Search for the cell housing the specified text and yield its [x, y] center coordinate. 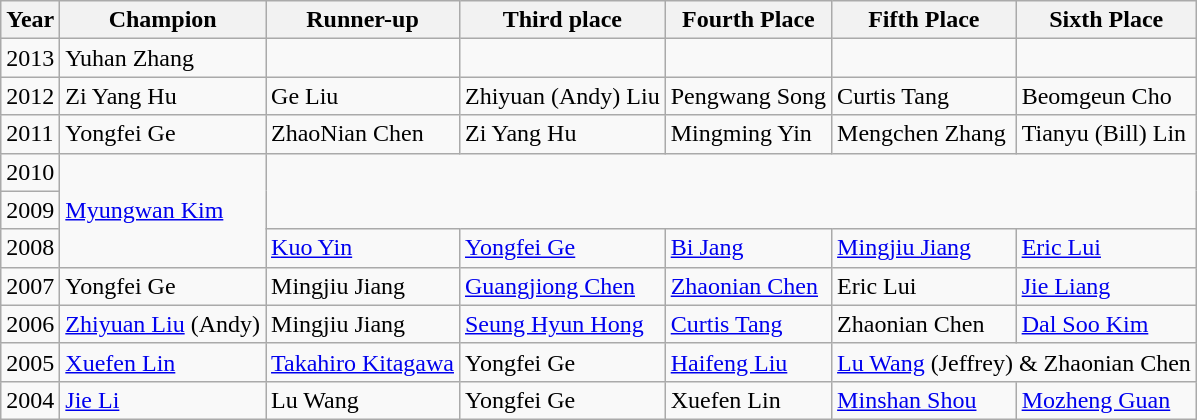
Lu Wang (Jeffrey) & Zhaonian Chen [1014, 362]
Year [30, 20]
2010 [30, 172]
Sixth Place [1106, 20]
Pengwang Song [748, 96]
Jie Liang [1106, 286]
Mingming Yin [748, 134]
Guangjiong Chen [562, 286]
Ge Liu [363, 96]
2007 [30, 286]
Dal Soo Kim [1106, 324]
Zhiyuan Liu (Andy) [163, 324]
2013 [30, 58]
Third place [562, 20]
Takahiro Kitagawa [363, 362]
Yuhan Zhang [163, 58]
2005 [30, 362]
Kuo Yin [363, 248]
Bi Jang [748, 248]
Beomgeun Cho [1106, 96]
2006 [30, 324]
Tianyu (Bill) Lin [1106, 134]
2011 [30, 134]
Haifeng Liu [748, 362]
Minshan Shou [924, 400]
Mozheng Guan [1106, 400]
Mengchen Zhang [924, 134]
Myungwan Kim [163, 210]
2009 [30, 210]
Seung Hyun Hong [562, 324]
ZhaoNian Chen [363, 134]
Champion [163, 20]
Lu Wang [363, 400]
Runner-up [363, 20]
Fifth Place [924, 20]
2008 [30, 248]
Fourth Place [748, 20]
2012 [30, 96]
2004 [30, 400]
Zhiyuan (Andy) Liu [562, 96]
Jie Li [163, 400]
